Provide the (x, y) coordinate of the cell's center where the given text is located.  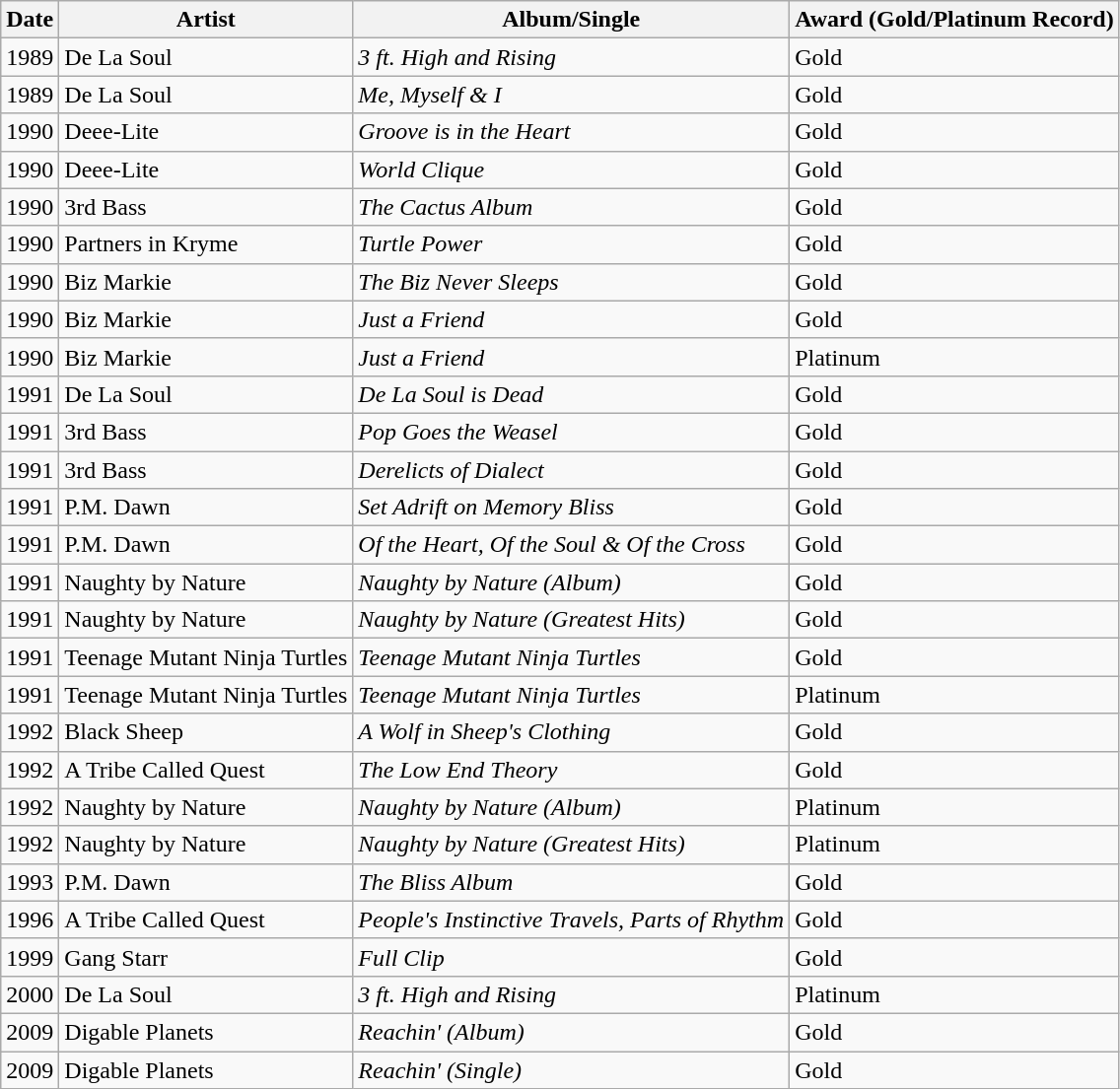
Album/Single (572, 20)
The Bliss Album (572, 882)
Me, Myself & I (572, 95)
Gang Starr (206, 957)
World Clique (572, 170)
Groove is in the Heart (572, 132)
Award (Gold/Platinum Record) (954, 20)
A Wolf in Sheep's Clothing (572, 732)
1999 (30, 957)
The Biz Never Sleeps (572, 282)
Black Sheep (206, 732)
The Cactus Album (572, 207)
Reachin' (Album) (572, 1032)
2000 (30, 994)
The Low End Theory (572, 770)
Turtle Power (572, 244)
Pop Goes the Weasel (572, 432)
Derelicts of Dialect (572, 470)
Partners in Kryme (206, 244)
1996 (30, 919)
Full Clip (572, 957)
Of the Heart, Of the Soul & Of the Cross (572, 545)
Set Adrift on Memory Bliss (572, 508)
People's Instinctive Travels, Parts of Rhythm (572, 919)
De La Soul is Dead (572, 394)
Artist (206, 20)
Reachin' (Single) (572, 1069)
Date (30, 20)
1993 (30, 882)
